Return the (X, Y) coordinate for the center point of the cell that contains the specified text.  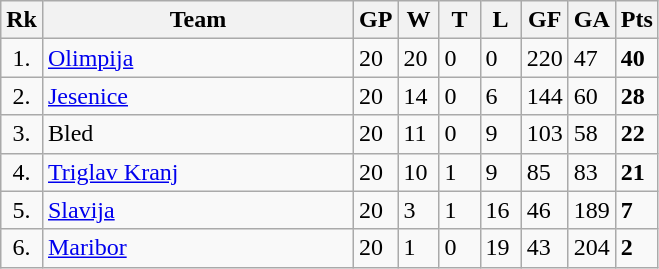
14 (418, 96)
7 (636, 210)
6 (500, 96)
10 (418, 172)
L (500, 20)
GF (544, 20)
Maribor (198, 248)
103 (544, 134)
85 (544, 172)
47 (592, 58)
189 (592, 210)
220 (544, 58)
19 (500, 248)
43 (544, 248)
Olimpija (198, 58)
144 (544, 96)
Pts (636, 20)
83 (592, 172)
Team (198, 20)
Triglav Kranj (198, 172)
21 (636, 172)
2 (636, 248)
Jesenice (198, 96)
16 (500, 210)
3. (22, 134)
W (418, 20)
Slavija (198, 210)
5. (22, 210)
2. (22, 96)
Bled (198, 134)
6. (22, 248)
11 (418, 134)
Rk (22, 20)
3 (418, 210)
1. (22, 58)
28 (636, 96)
T (460, 20)
GP (376, 20)
204 (592, 248)
40 (636, 58)
GA (592, 20)
60 (592, 96)
4. (22, 172)
58 (592, 134)
22 (636, 134)
46 (544, 210)
